Scan for the cell matching the given text and deliver its (x, y) coordinate at center. 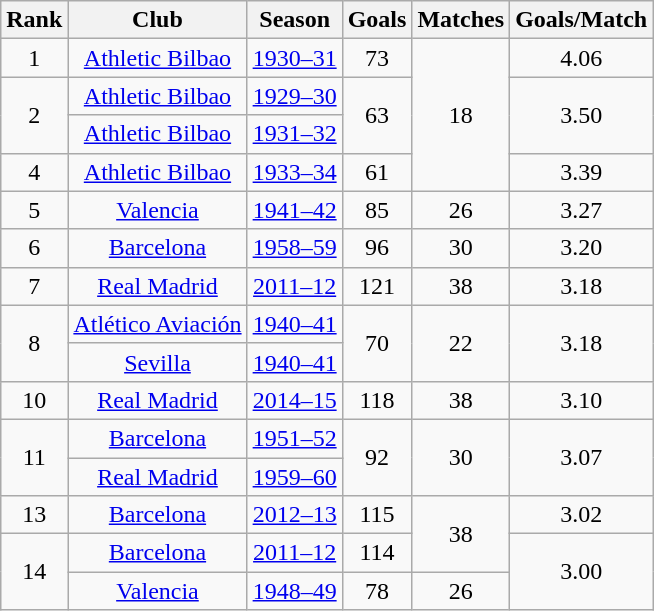
Goals (377, 20)
3.50 (582, 115)
118 (377, 400)
1930–31 (294, 58)
73 (377, 58)
3.02 (582, 515)
63 (377, 115)
Season (294, 20)
14 (34, 572)
92 (377, 457)
Matches (461, 20)
Goals/Match (582, 20)
1958–59 (294, 248)
3.00 (582, 572)
1951–52 (294, 438)
13 (34, 515)
2014–15 (294, 400)
6 (34, 248)
11 (34, 457)
Club (158, 20)
4.06 (582, 58)
1931–32 (294, 134)
22 (461, 343)
3.10 (582, 400)
2 (34, 115)
5 (34, 210)
1929–30 (294, 96)
114 (377, 553)
115 (377, 515)
4 (34, 172)
7 (34, 286)
18 (461, 115)
Sevilla (158, 362)
85 (377, 210)
8 (34, 343)
1 (34, 58)
70 (377, 343)
1948–49 (294, 591)
3.27 (582, 210)
1941–42 (294, 210)
121 (377, 286)
10 (34, 400)
2012–13 (294, 515)
Atlético Aviación (158, 324)
78 (377, 591)
3.39 (582, 172)
3.20 (582, 248)
96 (377, 248)
3.07 (582, 457)
1933–34 (294, 172)
61 (377, 172)
Rank (34, 20)
1959–60 (294, 477)
